Determine the (x, y) coordinate at the center of the cell enclosing the given text.  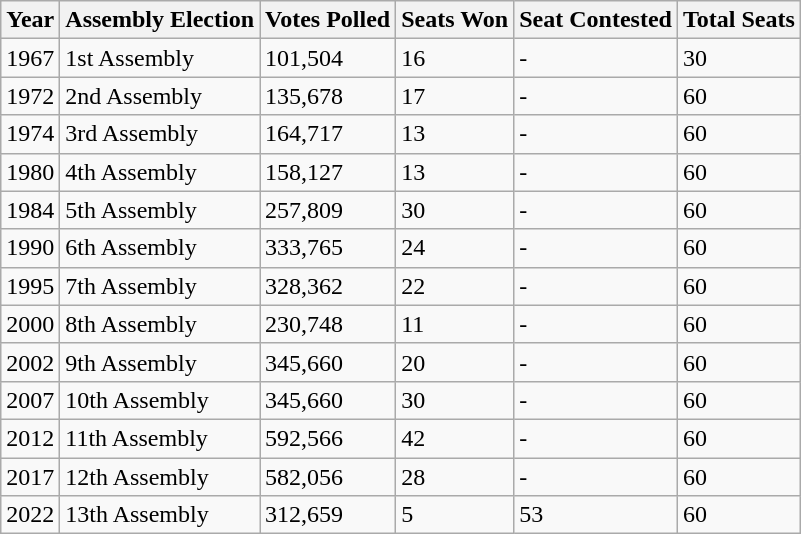
Assembly Election (160, 20)
328,362 (328, 286)
592,566 (328, 438)
3rd Assembly (160, 134)
1984 (30, 210)
5 (455, 515)
Total Seats (738, 20)
12th Assembly (160, 477)
2002 (30, 362)
1980 (30, 172)
8th Assembly (160, 324)
1972 (30, 96)
6th Assembly (160, 248)
135,678 (328, 96)
582,056 (328, 477)
2007 (30, 400)
312,659 (328, 515)
13th Assembly (160, 515)
2nd Assembly (160, 96)
11 (455, 324)
10th Assembly (160, 400)
230,748 (328, 324)
2022 (30, 515)
1995 (30, 286)
2012 (30, 438)
5th Assembly (160, 210)
1990 (30, 248)
17 (455, 96)
Seats Won (455, 20)
4th Assembly (160, 172)
42 (455, 438)
2000 (30, 324)
28 (455, 477)
1974 (30, 134)
333,765 (328, 248)
2017 (30, 477)
257,809 (328, 210)
101,504 (328, 58)
7th Assembly (160, 286)
Year (30, 20)
24 (455, 248)
16 (455, 58)
1st Assembly (160, 58)
20 (455, 362)
11th Assembly (160, 438)
53 (596, 515)
9th Assembly (160, 362)
Seat Contested (596, 20)
1967 (30, 58)
22 (455, 286)
164,717 (328, 134)
158,127 (328, 172)
Votes Polled (328, 20)
